Search for the cell housing the specified text and yield its (X, Y) center coordinate. 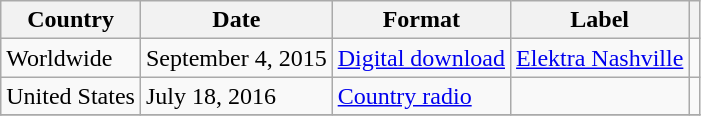
Elektra Nashville (600, 58)
Worldwide (71, 58)
Format (421, 20)
Label (600, 20)
July 18, 2016 (236, 96)
Date (236, 20)
September 4, 2015 (236, 58)
Country (71, 20)
United States (71, 96)
Country radio (421, 96)
Digital download (421, 58)
